Extract the [X, Y] coordinate from the center of the cell holding the provided text.  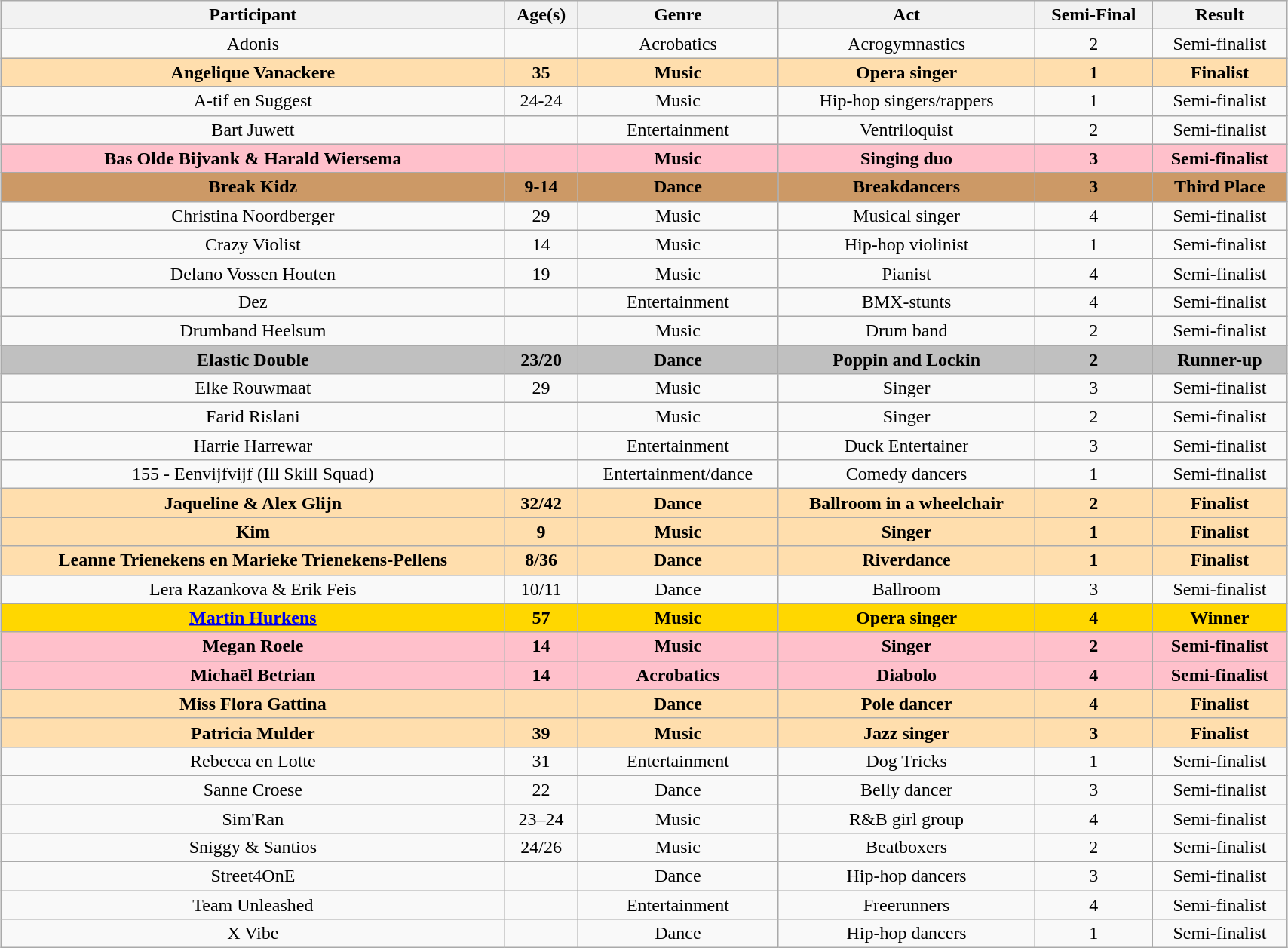
Rebecca en Lotte [253, 761]
Participant [253, 15]
Kim [253, 532]
Sanne Croese [253, 790]
Singing duo [906, 158]
Delano Vossen Houten [253, 273]
Team Unleashed [253, 905]
Patricia Mulder [253, 732]
Ventriloquist [906, 130]
19 [541, 273]
Freerunners [906, 905]
Sim'Ran [253, 818]
Jaqueline & Alex Glijn [253, 503]
8/36 [541, 560]
Third Place [1219, 187]
24/26 [541, 848]
Poppin and Lockin [906, 360]
24-24 [541, 101]
39 [541, 732]
Crazy Violist [253, 244]
Elke Rouwmaat [253, 388]
Act [906, 15]
Miss Flora Gattina [253, 704]
Breakdancers [906, 187]
Beatboxers [906, 848]
Result [1219, 15]
Drum band [906, 330]
Bas Olde Bijvank & Harald Wiersema [253, 158]
Dog Tricks [906, 761]
Musical singer [906, 216]
BMX-stunts [906, 302]
57 [541, 618]
Diabolo [906, 675]
Farid Rislani [253, 417]
Winner [1219, 618]
22 [541, 790]
35 [541, 72]
155 - Eenvijfvijf (Ill Skill Squad) [253, 474]
Elastic Double [253, 360]
23/20 [541, 360]
Comedy dancers [906, 474]
Bart Juwett [253, 130]
Belly dancer [906, 790]
23–24 [541, 818]
9-14 [541, 187]
Genre [678, 15]
Street4OnE [253, 876]
31 [541, 761]
X Vibe [253, 934]
Leanne Trienekens en Marieke Trienekens-Pellens [253, 560]
Sniggy & Santios [253, 848]
Pianist [906, 273]
Semi-Final [1093, 15]
Duck Entertainer [906, 446]
Jazz singer [906, 732]
32/42 [541, 503]
Age(s) [541, 15]
Hip-hop violinist [906, 244]
Break Kidz [253, 187]
Christina Noordberger [253, 216]
Riverdance [906, 560]
9 [541, 532]
Acrogymnastics [906, 44]
Runner-up [1219, 360]
Ballroom in a wheelchair [906, 503]
Michaël Betrian [253, 675]
Dez [253, 302]
Pole dancer [906, 704]
Ballroom [906, 589]
10/11 [541, 589]
Hip-hop singers/rappers [906, 101]
Megan Roele [253, 646]
Drumband Heelsum [253, 330]
Martin Hurkens [253, 618]
A-tif en Suggest [253, 101]
Harrie Harrewar [253, 446]
Angelique Vanackere [253, 72]
Entertainment/dance [678, 474]
Lera Razankova & Erik Feis [253, 589]
Adonis [253, 44]
R&B girl group [906, 818]
